Output the (x, y) coordinate of the center of the cell containing the given text.  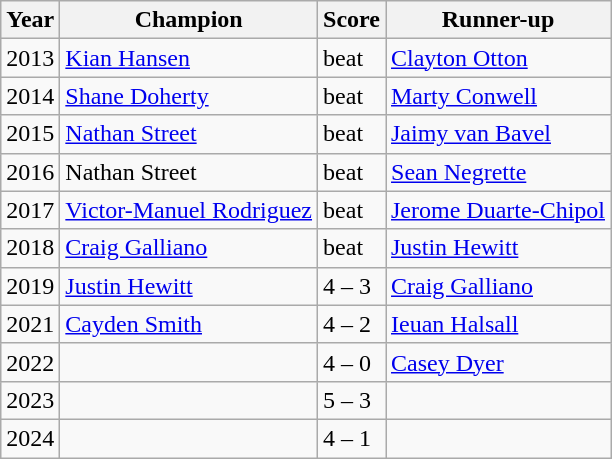
2018 (30, 248)
2024 (30, 438)
Clayton Otton (498, 58)
Sean Negrette (498, 172)
2015 (30, 134)
5 – 3 (352, 400)
2013 (30, 58)
Jaimy van Bavel (498, 134)
4 – 2 (352, 324)
2023 (30, 400)
Casey Dyer (498, 362)
2021 (30, 324)
2019 (30, 286)
Kian Hansen (189, 58)
4 – 3 (352, 286)
2014 (30, 96)
Victor-Manuel Rodriguez (189, 210)
Runner-up (498, 20)
Marty Conwell (498, 96)
Shane Doherty (189, 96)
Cayden Smith (189, 324)
Ieuan Halsall (498, 324)
Jerome Duarte-Chipol (498, 210)
Score (352, 20)
2022 (30, 362)
2016 (30, 172)
4 – 1 (352, 438)
2017 (30, 210)
4 – 0 (352, 362)
Champion (189, 20)
Year (30, 20)
